Return (x, y) of the center of cell containing provided text 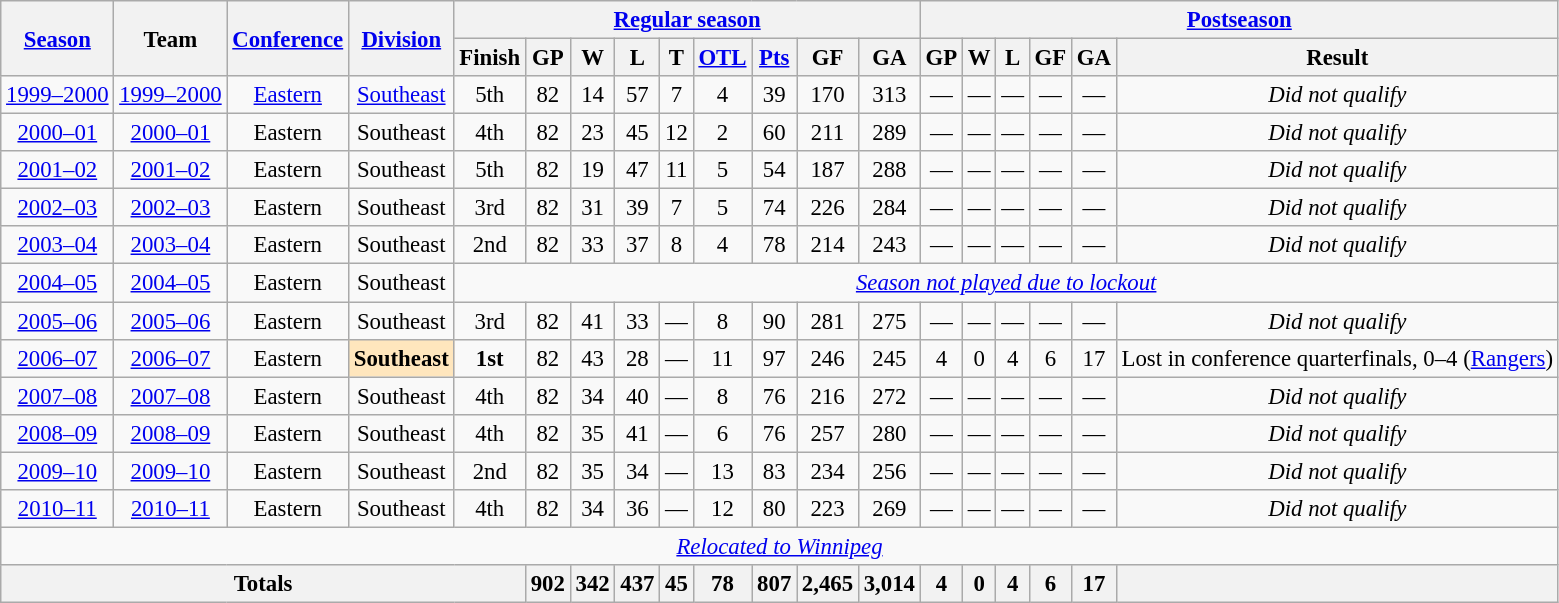
57 (638, 95)
1st (490, 358)
80 (774, 509)
Result (1337, 58)
284 (889, 208)
437 (638, 584)
223 (828, 509)
Season not played due to lockout (1006, 283)
902 (548, 584)
Conference (288, 38)
272 (889, 396)
281 (828, 321)
256 (889, 471)
74 (774, 208)
23 (592, 133)
43 (592, 358)
214 (828, 245)
Finish (490, 58)
36 (638, 509)
234 (828, 471)
83 (774, 471)
211 (828, 133)
3,014 (889, 584)
243 (889, 245)
40 (638, 396)
289 (889, 133)
31 (592, 208)
Season (58, 38)
54 (774, 170)
Totals (264, 584)
60 (774, 133)
187 (828, 170)
226 (828, 208)
97 (774, 358)
2 (722, 133)
Pts (774, 58)
Postseason (1239, 20)
13 (722, 471)
280 (889, 433)
37 (638, 245)
Relocated to Winnipeg (780, 546)
90 (774, 321)
Lost in conference quarterfinals, 0–4 (Rangers) (1337, 358)
47 (638, 170)
245 (889, 358)
Regular season (687, 20)
Team (170, 38)
807 (774, 584)
246 (828, 358)
170 (828, 95)
OTL (722, 58)
257 (828, 433)
Division (401, 38)
342 (592, 584)
14 (592, 95)
269 (889, 509)
19 (592, 170)
313 (889, 95)
216 (828, 396)
28 (638, 358)
288 (889, 170)
275 (889, 321)
2,465 (828, 584)
T (676, 58)
